Pinpoint the cell where the given text exists, returning its (x, y) midpoint coordinate. 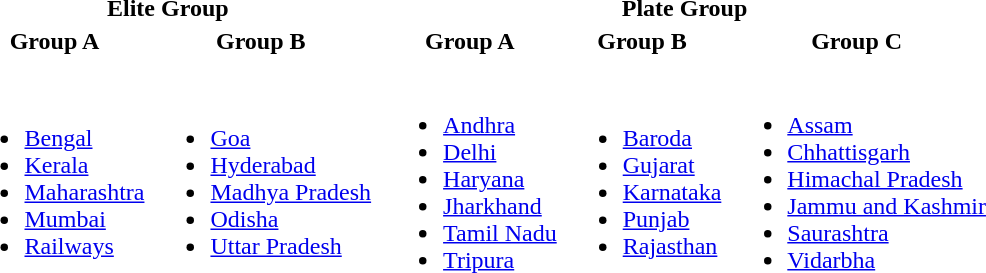
Group A (470, 41)
